Capture the cell that displays the provided text and extract its [x, y] central coordinate. 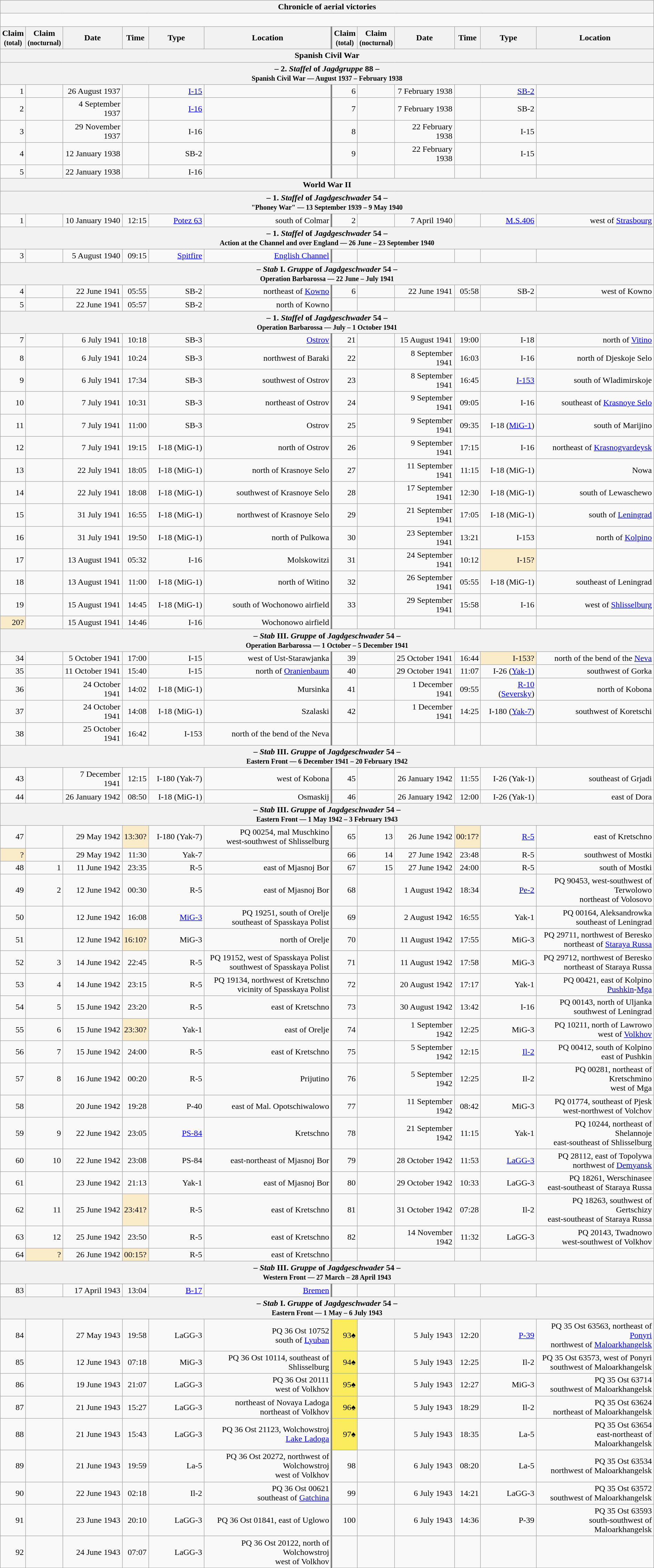
PQ 36 Ost 10752 south of Lyuban [268, 1335]
17:15 [467, 448]
16 June 1942 [92, 1079]
18 [13, 582]
PQ 36 Ost 01841, east of Uglowo [268, 1520]
72 [344, 984]
– Stab III. Gruppe of Jagdgeschwader 54 –Operation Barbarossa — 1 October – 5 December 1941 [327, 640]
08:42 [467, 1106]
23:35 [135, 868]
84 [13, 1335]
southwest of Ostrov [268, 380]
11:07 [467, 671]
20:10 [135, 1520]
63 [13, 1237]
Wochonowo airfield [268, 623]
PQ 00412, south of Kolpino east of Pushkin [595, 1052]
67 [344, 868]
PQ 36 Ost 10114, southeast of Shlisselburg [268, 1362]
35 [13, 671]
10 January 1940 [92, 220]
PQ 10244, northeast of Shelannoje east-southeast of Shlisselburg [595, 1133]
18:34 [467, 890]
73 [344, 1007]
10:12 [467, 560]
Osmaskij [268, 796]
Kretschno [268, 1133]
21:13 [135, 1182]
Pe-2 [508, 890]
19:59 [135, 1466]
B-17 [177, 1290]
16:10? [135, 940]
11:53 [467, 1160]
Molskowitzi [268, 560]
17 April 1943 [92, 1290]
05:32 [135, 560]
Prijutino [268, 1079]
18:05 [135, 470]
PQ 35 Ost 63714 southwest of Maloarkhangelsk [595, 1385]
75 [344, 1052]
19:50 [135, 537]
west of Kowno [595, 291]
28 [344, 493]
PQ 00254, mal Muschkino west-southwest of Shlisselburg [268, 837]
07:28 [467, 1210]
PQ 36 Ost 20272, northwest of Wolchowstroj west of Volkhov [268, 1466]
13:21 [467, 537]
38 [13, 734]
16:42 [135, 734]
30 [344, 537]
19:28 [135, 1106]
32 [344, 582]
55 [13, 1029]
90 [13, 1493]
– 1. Staffel of Jagdgeschwader 54 –Action at the Channel and over England — 26 June – 23 September 1940 [327, 238]
19:15 [135, 448]
37 [13, 711]
53 [13, 984]
12 January 1938 [92, 154]
20 August 1942 [424, 984]
19 [13, 605]
97♠ [344, 1434]
21 September 1942 [424, 1133]
northeast of Ostrov [268, 403]
PQ 29712, northwest of Beresko northeast of Staraya Russa [595, 962]
22:45 [135, 962]
52 [13, 962]
12:27 [467, 1385]
13:42 [467, 1007]
02:18 [135, 1493]
PQ 35 Ost 63572 southwest of Maloarkhangelsk [595, 1493]
PQ 00281, northeast of Kretschmino west of Mga [595, 1079]
19:00 [467, 340]
southeast of Leningrad [595, 582]
11:30 [135, 854]
70 [344, 940]
98 [344, 1466]
12:00 [467, 796]
29 [344, 515]
23:48 [467, 854]
15:43 [135, 1434]
M.S.406 [508, 220]
south of Wochonowo airfield [268, 605]
R-10 (Seversky) [508, 689]
45 [344, 779]
22 January 1938 [92, 171]
51 [13, 940]
62 [13, 1210]
31 October 1942 [424, 1210]
10:31 [135, 403]
southwest of Mostki [595, 854]
24 June 1943 [92, 1552]
95♠ [344, 1385]
north of Witino [268, 582]
10:18 [135, 340]
18:08 [135, 493]
I-18 [508, 340]
PQ 00164, Aleksandrowka southeast of Leningrad [595, 917]
22 [344, 358]
4 September 1937 [92, 109]
11:55 [467, 779]
43 [13, 779]
66 [344, 854]
48 [13, 868]
36 [13, 689]
– Stab III. Gruppe of Jagdgeschwader 54 –Western Front — 27 March – 28 April 1943 [327, 1273]
82 [344, 1237]
05:57 [135, 305]
23 June 1942 [92, 1182]
54 [13, 1007]
86 [13, 1385]
Szalaski [268, 711]
05:58 [467, 291]
Nowa [595, 470]
39 [344, 658]
19:58 [135, 1335]
21 September 1941 [424, 515]
west of Shlisselburg [595, 605]
29 October 1941 [424, 671]
80 [344, 1182]
15:58 [467, 605]
19 June 1943 [92, 1385]
11 September 1942 [424, 1106]
12 June 1943 [92, 1362]
17 September 1941 [424, 493]
1 August 1942 [424, 890]
09:05 [467, 403]
northwest of Baraki [268, 358]
93♠ [344, 1335]
PQ 36 Ost 21123, WolchowstrojLake Ladoga [268, 1434]
09:35 [467, 425]
17:55 [467, 940]
east of Orelje [268, 1029]
16:45 [467, 380]
23 June 1943 [92, 1520]
18:35 [467, 1434]
southwest of Krasnoye Selo [268, 493]
7 April 1940 [424, 220]
31 [344, 560]
20 June 1942 [92, 1106]
23:05 [135, 1133]
PQ 00143, north of Uljanka southwest of Leningrad [595, 1007]
65 [344, 837]
20? [13, 623]
85 [13, 1362]
81 [344, 1210]
PQ 19152, west of Spasskaya Polist southwest of Spasskaya Polist [268, 962]
23:20 [135, 1007]
southwest of Koretschi [595, 711]
14:08 [135, 711]
west of Ust-Starawjanka [268, 658]
PQ 35 Ost 63593 south-southwest of Maloarkhangelsk [595, 1520]
5 October 1941 [92, 658]
26 [344, 448]
PQ 19134, northwest of Kretschnovicinity of Spasskaya Polist [268, 984]
PQ 36 Ost 20111west of Volkhov [268, 1385]
30 August 1942 [424, 1007]
07:18 [135, 1362]
Spitfire [177, 256]
south of Leningrad [595, 515]
100 [344, 1520]
PQ 28112, east of Topolywa northwest of Demyansk [595, 1160]
Bremen [268, 1290]
north of Ostrov [268, 448]
Yak-7 [177, 854]
64 [13, 1255]
89 [13, 1466]
English Channel [268, 256]
26 September 1941 [424, 582]
PQ 20143, Twadnowowest-southwest of Volkhov [595, 1237]
PQ 35 Ost 63563, northeast of Ponyri northwest of Maloarkhangelsk [595, 1335]
11:32 [467, 1237]
south of Colmar [268, 220]
south of Mostki [595, 868]
44 [13, 796]
47 [13, 837]
north of Kobona [595, 689]
14:02 [135, 689]
PQ 35 Ost 63573, west of Ponyri southwest of Maloarkhangelsk [595, 1362]
west of Kobona [268, 779]
77 [344, 1106]
14:21 [467, 1493]
96♠ [344, 1407]
11 October 1941 [92, 671]
14:46 [135, 623]
33 [344, 605]
26 August 1937 [92, 91]
22 June 1943 [92, 1493]
23:30? [135, 1029]
09:15 [135, 256]
00:15? [135, 1255]
PQ 01774, southeast of Pjesk west-northwest of Volchov [595, 1106]
23:15 [135, 984]
PQ 19251, south of Orelje southeast of Spasskaya Polist [268, 917]
56 [13, 1052]
10:24 [135, 358]
– Stab I. Gruppe of Jagdgeschwader 54 –Operation Barbarossa — 22 June – July 1941 [327, 274]
59 [13, 1133]
25 [344, 425]
13:30? [135, 837]
I-153? [508, 658]
east of Dora [595, 796]
north of Orelje [268, 940]
07:07 [135, 1552]
92 [13, 1552]
17:58 [467, 962]
24 September 1941 [424, 560]
23:41? [135, 1210]
PQ 35 Ost 63534 northwest of Maloarkhangelsk [595, 1466]
16:44 [467, 658]
north of Krasnoye Selo [268, 470]
60 [13, 1160]
71 [344, 962]
southeast of Krasnoye Selo [595, 403]
south of Wladimirskoje [595, 380]
– Stab I. Gruppe of Jagdgeschwader 54 –Eastern Front — 1 May – 6 July 1943 [327, 1308]
21 [344, 340]
P-40 [177, 1106]
41 [344, 689]
PQ 35 Ost 63624 northeast of Maloarkhangelsk [595, 1407]
42 [344, 711]
northwest of Krasnoye Selo [268, 515]
PQ 36 Ost 20122, north of Wolchowstrojwest of Volkhov [268, 1552]
76 [344, 1079]
08:20 [467, 1466]
29 September 1941 [424, 605]
16 [13, 537]
27 [344, 470]
58 [13, 1106]
north of Vitino [595, 340]
00:30 [135, 890]
24 [344, 403]
15:27 [135, 1407]
Potez 63 [177, 220]
88 [13, 1434]
I-15? [508, 560]
1 September 1942 [424, 1029]
29 October 1942 [424, 1182]
south of Lewaschewo [595, 493]
southwest of Gorka [595, 671]
17:00 [135, 658]
PQ 36 Ost 00621 southeast of Gatchina [268, 1493]
21:07 [135, 1385]
– Stab III. Gruppe of Jagdgeschwader 54 –Eastern Front — 6 December 1941 – 20 February 1942 [327, 756]
29 November 1937 [92, 131]
23 September 1941 [424, 537]
north of Pulkowa [268, 537]
northeast of Novaya Ladoga northeast of Volkhov [268, 1407]
15:40 [135, 671]
40 [344, 671]
northeast of Krasnogvardeysk [595, 448]
34 [13, 658]
99 [344, 1493]
23:08 [135, 1160]
11 September 1941 [424, 470]
PQ 10211, north of Lawrowo west of Volkhov [595, 1029]
– 2. Staffel of Jagdgruppe 88 –Spanish Civil War — August 1937 – February 1938 [327, 73]
north of Djeskoje Selo [595, 358]
2 August 1942 [424, 917]
12:20 [467, 1335]
14:36 [467, 1520]
5 August 1940 [92, 256]
PQ 90453, west-southwest of Terwolowo northeast of Volosovo [595, 890]
east-northeast of Mjasnoj Bor [268, 1160]
Mursinka [268, 689]
00:20 [135, 1079]
61 [13, 1182]
74 [344, 1029]
46 [344, 796]
69 [344, 917]
27 May 1943 [92, 1335]
– Stab III. Gruppe of Jagdgeschwader 54 –Eastern Front — 1 May 1942 – 3 February 1943 [327, 814]
west of Strasbourg [595, 220]
north of Kolpino [595, 537]
PQ 00421, east of KolpinoPushkin-Mga [595, 984]
12:30 [467, 493]
north of Kowno [268, 305]
14 November 1942 [424, 1237]
94♠ [344, 1362]
00:17? [467, 837]
World War II [327, 185]
7 December 1941 [92, 779]
14:25 [467, 711]
17 [13, 560]
south of Marijino [595, 425]
northeast of Kowno [268, 291]
08:50 [135, 796]
78 [344, 1133]
17:34 [135, 380]
10:33 [467, 1182]
79 [344, 1160]
north of Oranienbaum [268, 671]
11 June 1942 [92, 868]
southeast of Grjadi [595, 779]
18:29 [467, 1407]
east of Mal. Opotschiwalowo [268, 1106]
16:03 [467, 358]
– 1. Staffel of Jagdgeschwader 54 –Operation Barbarossa — July – 1 October 1941 [327, 322]
23:50 [135, 1237]
PQ 18261, Werschinasee east-southeast of Staraya Russa [595, 1182]
87 [13, 1407]
13:04 [135, 1290]
– 1. Staffel of Jagdgeschwader 54 –"Phoney War" — 13 September 1939 – 9 May 1940 [327, 202]
17:05 [467, 515]
PQ 18263, southwest of Gertschizy east-southeast of Staraya Russa [595, 1210]
14:45 [135, 605]
Spanish Civil War [327, 56]
17:17 [467, 984]
23 [344, 380]
91 [13, 1520]
50 [13, 917]
57 [13, 1079]
09:55 [467, 689]
PQ 29711, northwest of Beresko northeast of Staraya Russa [595, 940]
28 October 1942 [424, 1160]
Chronicle of aerial victories [327, 7]
83 [13, 1290]
49 [13, 890]
68 [344, 890]
PQ 35 Ost 63654 east-northeast of Maloarkhangelsk [595, 1434]
16:08 [135, 917]
